From the cell containing the given text, extract its center point as (X, Y) coordinate. 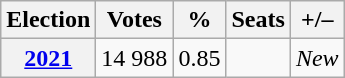
New (317, 58)
0.85 (200, 58)
+/– (317, 20)
Seats (258, 20)
Election (48, 20)
% (200, 20)
2021 (48, 58)
14 988 (134, 58)
Votes (134, 20)
